Extract the [X, Y] coordinate from the center of the cell holding the provided text.  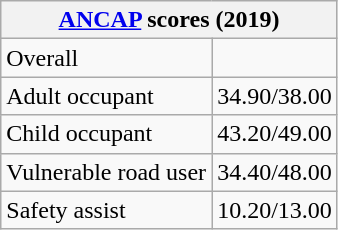
Adult occupant [106, 96]
Safety assist [106, 210]
10.20/13.00 [275, 210]
43.20/49.00 [275, 134]
ANCAP scores (2019) [170, 20]
34.90/38.00 [275, 96]
Overall [106, 58]
34.40/48.00 [275, 172]
Child occupant [106, 134]
Vulnerable road user [106, 172]
